Return [x, y] of the center of cell containing provided text 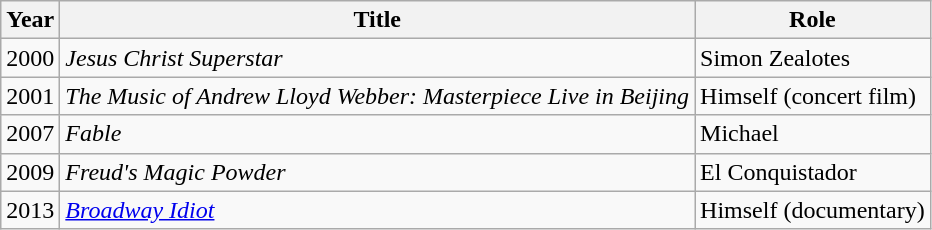
The Music of Andrew Lloyd Webber: Masterpiece Live in Beijing [378, 96]
Fable [378, 134]
2001 [30, 96]
Simon Zealotes [813, 58]
Title [378, 20]
2013 [30, 210]
El Conquistador [813, 172]
Year [30, 20]
Role [813, 20]
Himself (documentary) [813, 210]
2009 [30, 172]
Michael [813, 134]
2000 [30, 58]
Himself (concert film) [813, 96]
Jesus Christ Superstar [378, 58]
Broadway Idiot [378, 210]
2007 [30, 134]
Freud's Magic Powder [378, 172]
